Scan for the cell matching the given text and deliver its [x, y] coordinate at center. 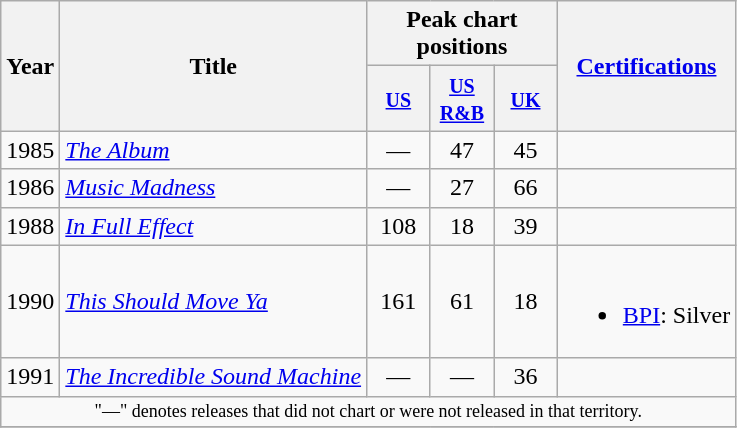
1990 [30, 302]
The Album [214, 150]
1986 [30, 188]
The Incredible Sound Machine [214, 377]
Peak chart positions [462, 34]
161 [399, 302]
1985 [30, 150]
UK [526, 98]
61 [462, 302]
Certifications [646, 66]
Music Madness [214, 188]
27 [462, 188]
1988 [30, 226]
108 [399, 226]
66 [526, 188]
US R&B [462, 98]
47 [462, 150]
In Full Effect [214, 226]
"—" denotes releases that did not chart or were not released in that territory. [368, 412]
US [399, 98]
This Should Move Ya [214, 302]
36 [526, 377]
Title [214, 66]
45 [526, 150]
BPI: Silver [646, 302]
Year [30, 66]
39 [526, 226]
1991 [30, 377]
